Output the [X, Y] coordinate of the center of the cell containing the given text.  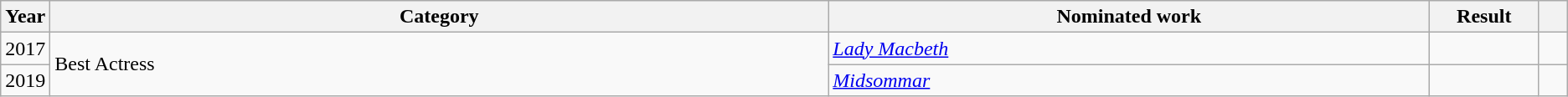
Result [1484, 17]
Midsommar [1129, 80]
Category [439, 17]
Year [25, 17]
Best Actress [439, 64]
Lady Macbeth [1129, 48]
2019 [25, 80]
Nominated work [1129, 17]
2017 [25, 48]
